Identify which cell holds the provided text, then report its [X, Y] central coordinate. 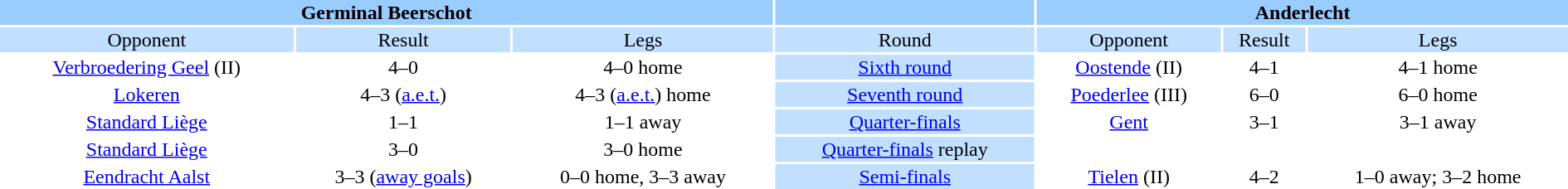
4–1 home [1438, 67]
Eendracht Aalst [147, 177]
Tielen (II) [1128, 177]
4–1 [1264, 67]
1–1 [403, 122]
Quarter-finals [904, 122]
Lokeren [147, 94]
Sixth round [904, 67]
Gent [1128, 122]
3–3 (away goals) [403, 177]
0–0 home, 3–3 away [644, 177]
Quarter-finals replay [904, 149]
Poederlee (III) [1128, 94]
Semi-finals [904, 177]
1–1 away [644, 122]
6–0 home [1438, 94]
3–0 [403, 149]
Anderlecht [1303, 12]
4–2 [1264, 177]
4–3 (a.e.t.) home [644, 94]
Round [904, 40]
Verbroedering Geel (II) [147, 67]
3–0 home [644, 149]
4–3 (a.e.t.) [403, 94]
1–0 away; 3–2 home [1438, 177]
4–0 [403, 67]
Seventh round [904, 94]
Germinal Beerschot [387, 12]
Oostende (II) [1128, 67]
4–0 home [644, 67]
3–1 [1264, 122]
6–0 [1264, 94]
3–1 away [1438, 122]
